Determine the [x, y] coordinate at the center of the cell enclosing the given text.  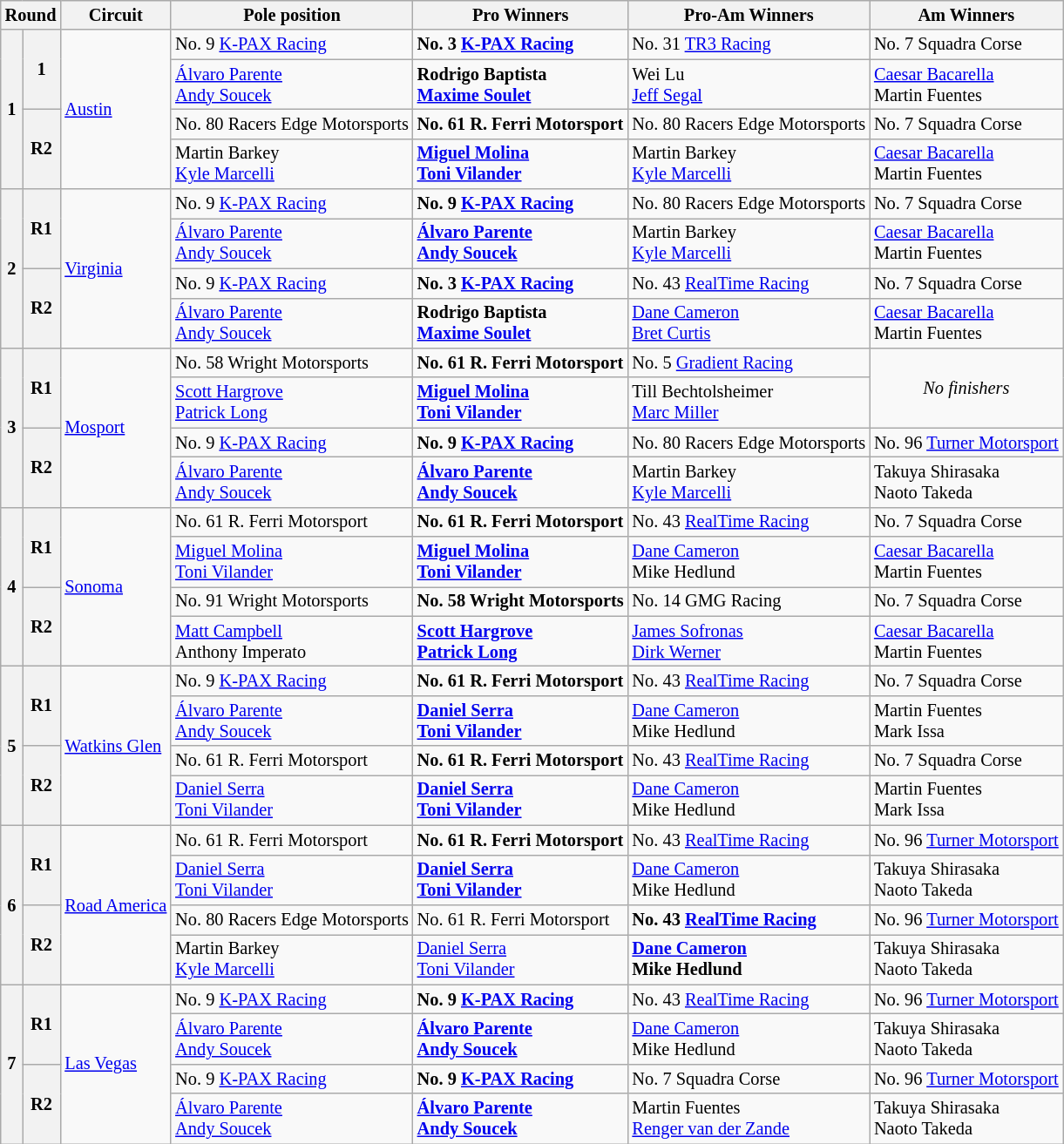
Circuit [115, 15]
Wei Lu Jeff Segal [749, 85]
Las Vegas [115, 1065]
Am Winners [966, 15]
James Sofronas Dirk Werner [749, 641]
Pro-Am Winners [749, 15]
Pro Winners [521, 15]
Watkins Glen [115, 746]
Matt Campbell Anthony Imperato [292, 641]
5 [12, 746]
2 [12, 268]
No. 14 GMG Racing [749, 601]
3 [12, 427]
No finishers [966, 387]
Pole position [292, 15]
7 [12, 1065]
No. 91 Wright Motorsports [292, 601]
Sonoma [115, 587]
Mosport [115, 427]
Martin Fuentes Renger van der Zande [749, 1119]
No. 5 Gradient Racing [749, 362]
4 [12, 587]
No. 31 TR3 Racing [749, 44]
Road America [115, 904]
Till Bechtolsheimer Marc Miller [749, 403]
Dane Cameron Bret Curtis [749, 323]
Austin [115, 110]
Round [31, 15]
Virginia [115, 268]
6 [12, 904]
